Find where the given text appears and provide that cell's center as (X, Y) coordinate. 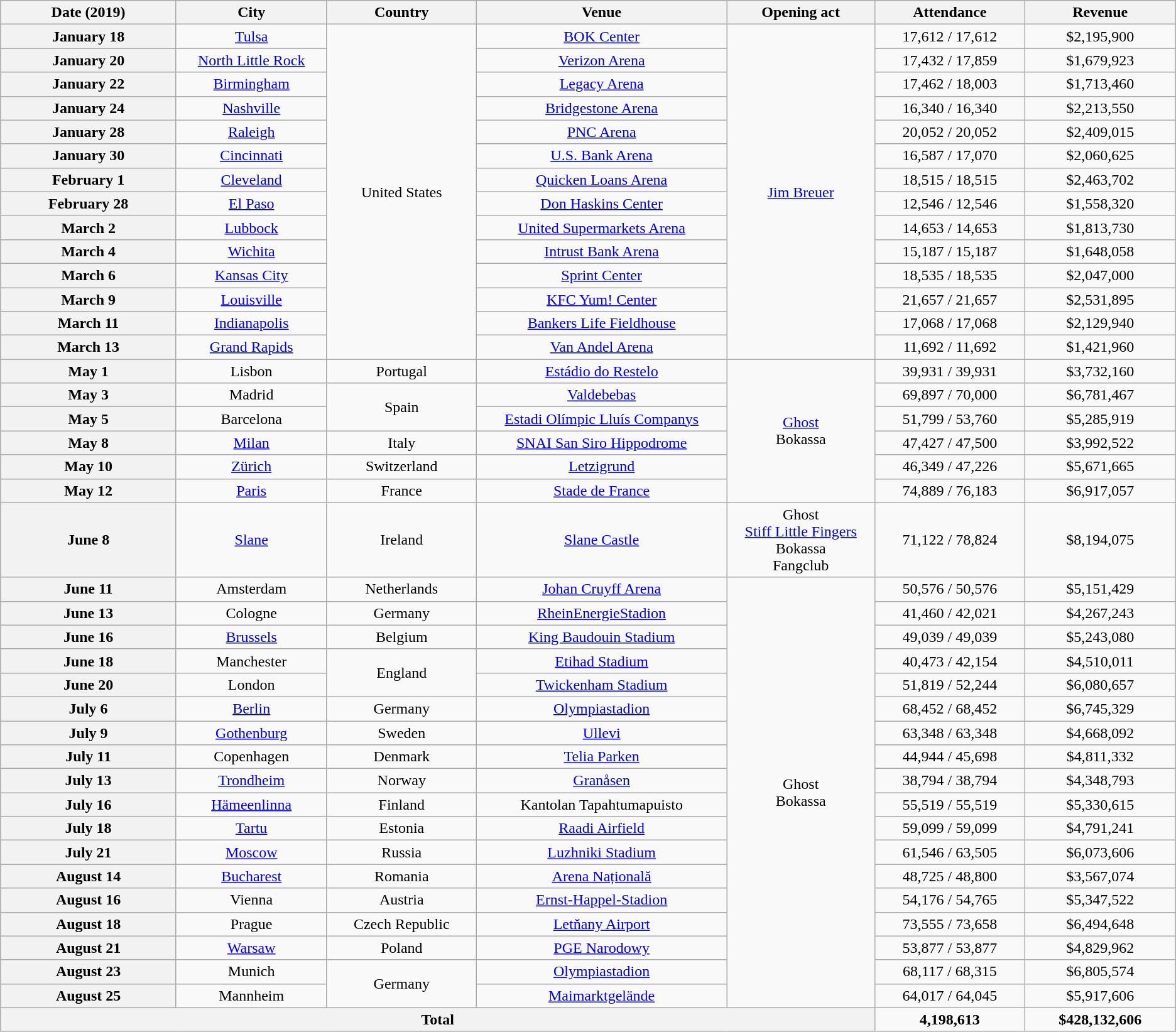
71,122 / 78,824 (950, 540)
Bankers Life Fieldhouse (601, 323)
17,068 / 17,068 (950, 323)
Cincinnati (251, 156)
January 18 (89, 36)
$1,713,460 (1100, 84)
69,897 / 70,000 (950, 395)
Total (438, 1019)
June 8 (89, 540)
$3,567,074 (1100, 876)
March 11 (89, 323)
July 11 (89, 757)
Raleigh (251, 132)
January 22 (89, 84)
$4,811,332 (1100, 757)
KFC Yum! Center (601, 300)
$1,813,730 (1100, 227)
Czech Republic (401, 924)
$5,151,429 (1100, 589)
$6,805,574 (1100, 972)
Letzigrund (601, 467)
May 3 (89, 395)
$8,194,075 (1100, 540)
$5,330,615 (1100, 805)
Arena Națională (601, 876)
$2,213,550 (1100, 108)
Berlin (251, 709)
Luzhniki Stadium (601, 852)
Maimarktgelände (601, 996)
March 6 (89, 275)
Poland (401, 948)
Johan Cruyff Arena (601, 589)
July 16 (89, 805)
Stade de France (601, 491)
$2,463,702 (1100, 180)
$6,080,657 (1100, 685)
Birmingham (251, 84)
Moscow (251, 852)
Paris (251, 491)
Quicken Loans Arena (601, 180)
Prague (251, 924)
Kantolan Tapahtumapuisto (601, 805)
$2,060,625 (1100, 156)
August 14 (89, 876)
74,889 / 76,183 (950, 491)
March 2 (89, 227)
France (401, 491)
Lisbon (251, 371)
June 13 (89, 613)
$4,791,241 (1100, 828)
Norway (401, 781)
King Baudouin Stadium (601, 637)
$1,648,058 (1100, 251)
City (251, 13)
May 12 (89, 491)
Raadi Airfield (601, 828)
RheinEnergieStadion (601, 613)
Vienna (251, 900)
48,725 / 48,800 (950, 876)
August 16 (89, 900)
Date (2019) (89, 13)
Attendance (950, 13)
17,612 / 17,612 (950, 36)
Ghost Stiff Little Fingers Bokassa Fangclub (801, 540)
Venue (601, 13)
Indianapolis (251, 323)
Estadi Olímpic Lluís Companys (601, 419)
Telia Parken (601, 757)
53,877 / 53,877 (950, 948)
$6,917,057 (1100, 491)
$3,992,522 (1100, 443)
15,187 / 15,187 (950, 251)
$5,671,665 (1100, 467)
$6,745,329 (1100, 709)
$2,531,895 (1100, 300)
U.S. Bank Arena (601, 156)
$1,421,960 (1100, 347)
18,515 / 18,515 (950, 180)
Slane (251, 540)
Austria (401, 900)
44,944 / 45,698 (950, 757)
Ireland (401, 540)
May 1 (89, 371)
Valdebebas (601, 395)
July 9 (89, 733)
Mannheim (251, 996)
20,052 / 20,052 (950, 132)
May 10 (89, 467)
March 9 (89, 300)
59,099 / 59,099 (950, 828)
Sweden (401, 733)
Ernst-Happel-Stadion (601, 900)
Finland (401, 805)
Russia (401, 852)
Milan (251, 443)
Louisville (251, 300)
Zürich (251, 467)
Copenhagen (251, 757)
51,799 / 53,760 (950, 419)
Brussels (251, 637)
$2,195,900 (1100, 36)
May 5 (89, 419)
47,427 / 47,500 (950, 443)
17,432 / 17,859 (950, 60)
$5,243,080 (1100, 637)
North Little Rock (251, 60)
July 21 (89, 852)
Letňany Airport (601, 924)
17,462 / 18,003 (950, 84)
$4,829,962 (1100, 948)
Nashville (251, 108)
August 23 (89, 972)
68,117 / 68,315 (950, 972)
18,535 / 18,535 (950, 275)
June 16 (89, 637)
Estonia (401, 828)
$3,732,160 (1100, 371)
Grand Rapids (251, 347)
February 28 (89, 204)
Belgium (401, 637)
January 28 (89, 132)
BOK Center (601, 36)
June 18 (89, 661)
Lubbock (251, 227)
21,657 / 21,657 (950, 300)
January 30 (89, 156)
Verizon Arena (601, 60)
Legacy Arena (601, 84)
Wichita (251, 251)
August 25 (89, 996)
Hämeenlinna (251, 805)
$5,285,919 (1100, 419)
January 24 (89, 108)
16,587 / 17,070 (950, 156)
12,546 / 12,546 (950, 204)
Trondheim (251, 781)
March 4 (89, 251)
January 20 (89, 60)
Twickenham Stadium (601, 685)
July 6 (89, 709)
March 13 (89, 347)
49,039 / 49,039 (950, 637)
London (251, 685)
July 13 (89, 781)
$6,073,606 (1100, 852)
$1,558,320 (1100, 204)
Bridgestone Arena (601, 108)
$4,267,243 (1100, 613)
Jim Breuer (801, 192)
46,349 / 47,226 (950, 467)
63,348 / 63,348 (950, 733)
Barcelona (251, 419)
Netherlands (401, 589)
$4,510,011 (1100, 661)
United Supermarkets Arena (601, 227)
55,519 / 55,519 (950, 805)
England (401, 673)
39,931 / 39,931 (950, 371)
$4,348,793 (1100, 781)
68,452 / 68,452 (950, 709)
Madrid (251, 395)
Intrust Bank Arena (601, 251)
54,176 / 54,765 (950, 900)
Don Haskins Center (601, 204)
July 18 (89, 828)
SNAI San Siro Hippodrome (601, 443)
May 8 (89, 443)
38,794 / 38,794 (950, 781)
41,460 / 42,021 (950, 613)
Munich (251, 972)
PGE Narodowy (601, 948)
16,340 / 16,340 (950, 108)
Country (401, 13)
Gothenburg (251, 733)
Tulsa (251, 36)
$2,409,015 (1100, 132)
August 21 (89, 948)
Spain (401, 407)
Denmark (401, 757)
Romania (401, 876)
Cologne (251, 613)
Portugal (401, 371)
Etihad Stadium (601, 661)
$2,129,940 (1100, 323)
$428,132,606 (1100, 1019)
PNC Arena (601, 132)
$2,047,000 (1100, 275)
Italy (401, 443)
Warsaw (251, 948)
Sprint Center (601, 275)
$5,347,522 (1100, 900)
40,473 / 42,154 (950, 661)
Switzerland (401, 467)
Opening act (801, 13)
Revenue (1100, 13)
June 11 (89, 589)
Amsterdam (251, 589)
$6,781,467 (1100, 395)
50,576 / 50,576 (950, 589)
$1,679,923 (1100, 60)
$4,668,092 (1100, 733)
August 18 (89, 924)
El Paso (251, 204)
73,555 / 73,658 (950, 924)
11,692 / 11,692 (950, 347)
Cleveland (251, 180)
Van Andel Arena (601, 347)
Bucharest (251, 876)
Granåsen (601, 781)
Kansas City (251, 275)
64,017 / 64,045 (950, 996)
Estádio do Restelo (601, 371)
4,198,613 (950, 1019)
$6,494,648 (1100, 924)
$5,917,606 (1100, 996)
February 1 (89, 180)
Ullevi (601, 733)
Tartu (251, 828)
14,653 / 14,653 (950, 227)
51,819 / 52,244 (950, 685)
Slane Castle (601, 540)
Manchester (251, 661)
61,546 / 63,505 (950, 852)
United States (401, 192)
June 20 (89, 685)
